Determine the [x, y] coordinate at the center of the cell enclosing the given text.  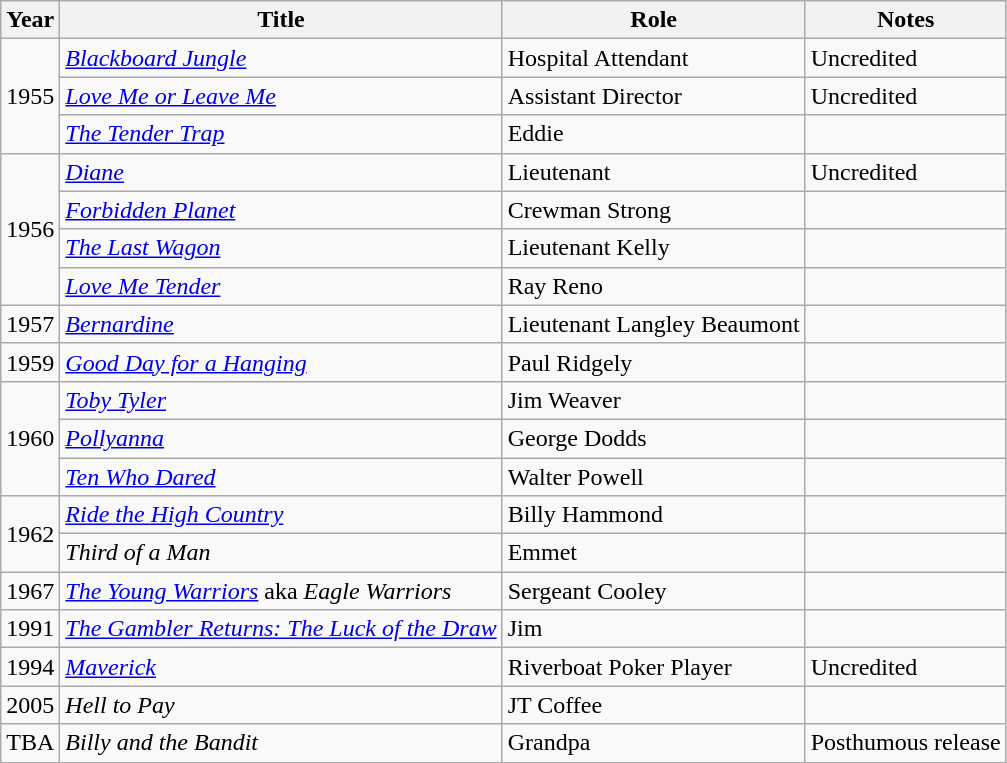
1962 [30, 534]
Sergeant Cooley [654, 591]
TBA [30, 743]
Diane [281, 172]
Paul Ridgely [654, 362]
Riverboat Poker Player [654, 667]
1959 [30, 362]
Jim Weaver [654, 400]
Notes [906, 20]
Emmet [654, 553]
1994 [30, 667]
Blackboard Jungle [281, 58]
Love Me or Leave Me [281, 96]
Title [281, 20]
Billy and the Bandit [281, 743]
The Tender Trap [281, 134]
1960 [30, 438]
1955 [30, 96]
George Dodds [654, 438]
Good Day for a Hanging [281, 362]
Grandpa [654, 743]
Forbidden Planet [281, 210]
Pollyanna [281, 438]
The Last Wagon [281, 248]
Billy Hammond [654, 515]
Crewman Strong [654, 210]
Posthumous release [906, 743]
Toby Tyler [281, 400]
Eddie [654, 134]
Role [654, 20]
Maverick [281, 667]
Walter Powell [654, 477]
1957 [30, 324]
Ride the High Country [281, 515]
Hell to Pay [281, 705]
Year [30, 20]
The Young Warriors aka Eagle Warriors [281, 591]
Lieutenant Kelly [654, 248]
Assistant Director [654, 96]
Third of a Man [281, 553]
JT Coffee [654, 705]
Lieutenant Langley Beaumont [654, 324]
1967 [30, 591]
The Gambler Returns: The Luck of the Draw [281, 629]
Bernardine [281, 324]
1956 [30, 229]
2005 [30, 705]
Jim [654, 629]
1991 [30, 629]
Ray Reno [654, 286]
Lieutenant [654, 172]
Hospital Attendant [654, 58]
Love Me Tender [281, 286]
Ten Who Dared [281, 477]
